Find where the given text appears and provide that cell's center as (x, y) coordinate. 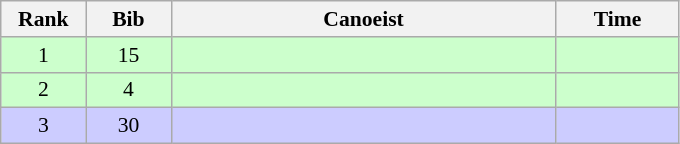
Bib (128, 19)
2 (44, 90)
3 (44, 126)
30 (128, 126)
1 (44, 55)
15 (128, 55)
4 (128, 90)
Time (618, 19)
Rank (44, 19)
Canoeist (364, 19)
